Return the [x, y] coordinate for the center point of the cell that contains the specified text.  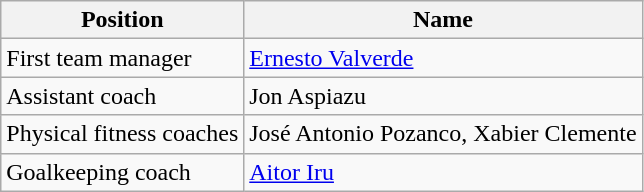
Assistant coach [122, 96]
Goalkeeping coach [122, 172]
José Antonio Pozanco, Xabier Clemente [443, 134]
Aitor Iru [443, 172]
First team manager [122, 58]
Position [122, 20]
Name [443, 20]
Jon Aspiazu [443, 96]
Ernesto Valverde [443, 58]
Physical fitness coaches [122, 134]
